Provide the [x, y] coordinate of the cell's center where the given text is located.  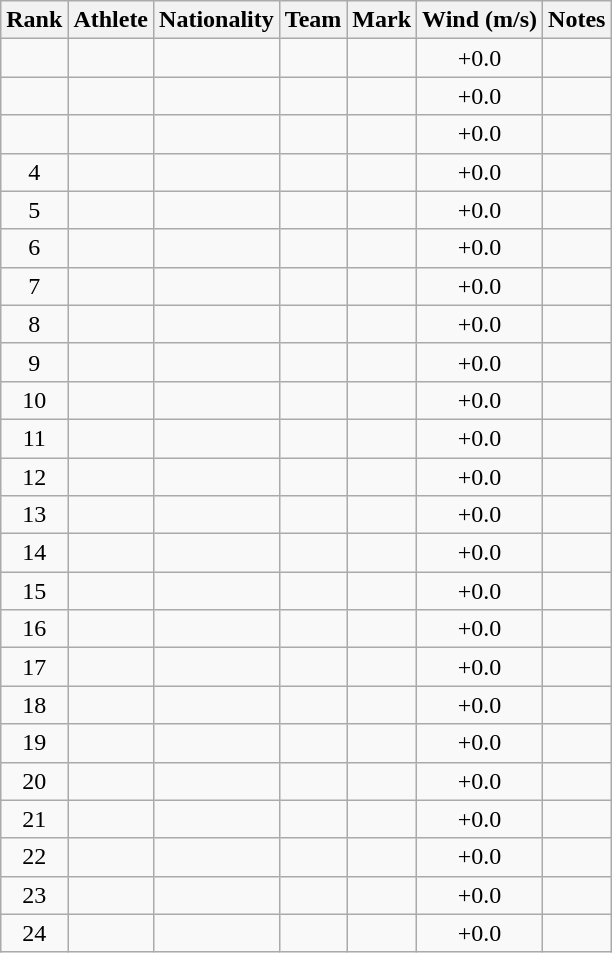
12 [34, 477]
21 [34, 819]
22 [34, 857]
19 [34, 743]
18 [34, 705]
9 [34, 362]
5 [34, 210]
10 [34, 400]
Team [313, 20]
7 [34, 286]
Athlete [111, 20]
Nationality [217, 20]
16 [34, 629]
15 [34, 591]
23 [34, 895]
4 [34, 172]
11 [34, 438]
20 [34, 781]
Notes [577, 20]
Rank [34, 20]
6 [34, 248]
14 [34, 553]
13 [34, 515]
24 [34, 933]
Wind (m/s) [480, 20]
8 [34, 324]
17 [34, 667]
Mark [382, 20]
